Detect which cell encompasses the target text, then output its [x, y] center coordinate. 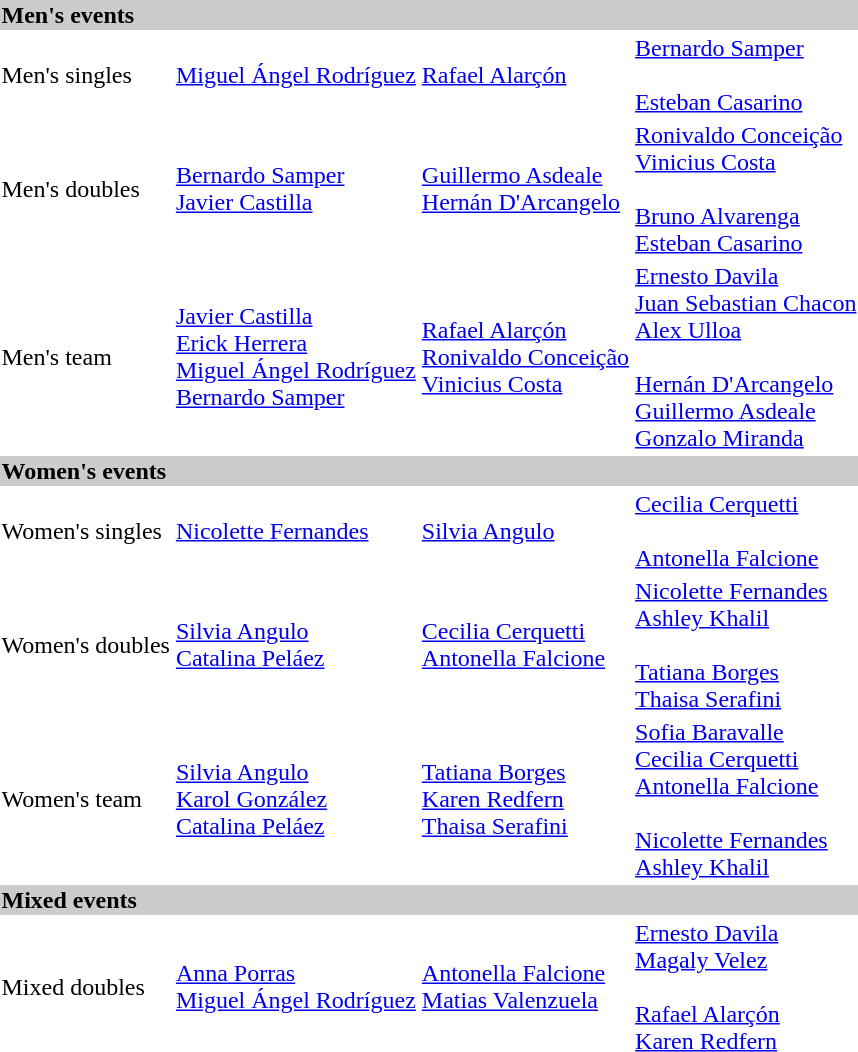
Miguel Ángel Rodríguez [296, 75]
Mixed events [429, 900]
Women's doubles [86, 645]
Rafael AlarçónRonivaldo ConceiçãoVinicius Costa [525, 357]
Silvia AnguloKarol GonzálezCatalina Peláez [296, 800]
Men's events [429, 15]
Ernesto DavilaJuan Sebastian ChaconAlex UlloaHernán D'ArcangeloGuillermo AsdealeGonzalo Miranda [746, 357]
Nicolette FernandesAshley KhalilTatiana BorgesThaisa Serafini [746, 645]
Nicolette Fernandes [296, 531]
Men's doubles [86, 189]
Women's team [86, 800]
Women's singles [86, 531]
Silvia Angulo [525, 531]
Ronivaldo ConceiçãoVinicius CostaBruno AlvarengaEsteban Casarino [746, 189]
Javier CastillaErick HerreraMiguel Ángel RodríguezBernardo Samper [296, 357]
Men's team [86, 357]
Silvia AnguloCatalina Peláez [296, 645]
Sofia BaravalleCecilia CerquettiAntonella FalcioneNicolette FernandesAshley Khalil [746, 800]
Bernardo SamperJavier Castilla [296, 189]
Bernardo SamperEsteban Casarino [746, 75]
Tatiana BorgesKaren RedfernThaisa Serafini [525, 800]
Women's events [429, 471]
Rafael Alarçón [525, 75]
Men's singles [86, 75]
Guillermo AsdealeHernán D'Arcangelo [525, 189]
